For the text-containing cell, return its midpoint in [x, y] coordinate format. 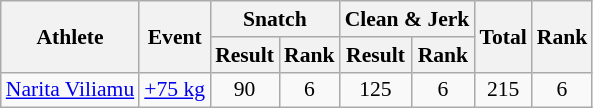
Narita Viliamu [70, 90]
90 [244, 90]
125 [376, 90]
215 [502, 90]
Snatch [274, 19]
Event [174, 36]
Total [502, 36]
Clean & Jerk [408, 19]
+75 kg [174, 90]
Athlete [70, 36]
